Search for the cell housing the specified text and yield its [x, y] center coordinate. 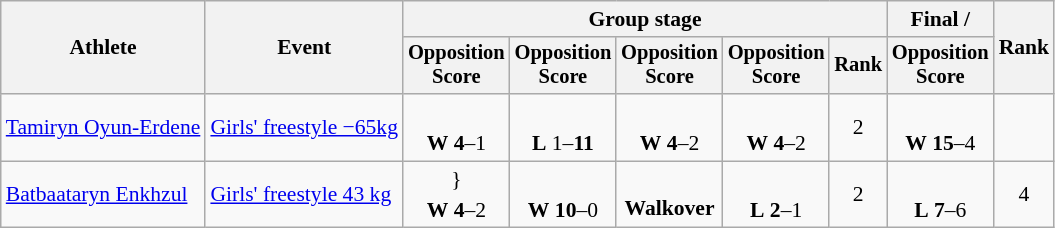
Walkover [670, 194]
Final / [940, 19]
}W 4–2 [456, 194]
L 7–6 [940, 194]
Girls' freestyle −65kg [304, 128]
W 15–4 [940, 128]
W 10–0 [564, 194]
4 [1024, 194]
Tamiryn Oyun-Erdene [104, 128]
Event [304, 48]
Group stage [645, 19]
L 1–11 [564, 128]
W 4–1 [456, 128]
Girls' freestyle 43 kg [304, 194]
Athlete [104, 48]
Batbaataryn Enkhzul [104, 194]
L 2–1 [776, 194]
